Output the (X, Y) coordinate of the center of the cell containing the given text.  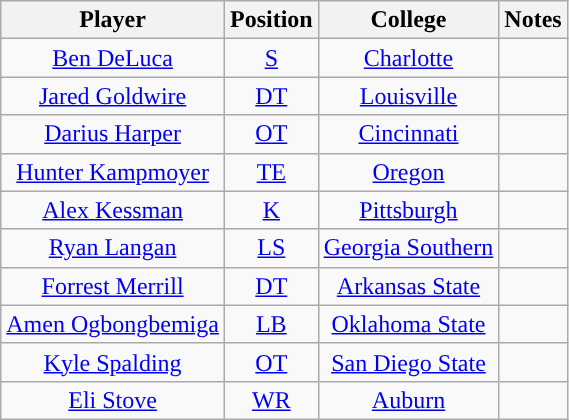
Louisville (408, 96)
Darius Harper (113, 134)
Hunter Kampmoyer (113, 172)
Amen Ogbongbemiga (113, 324)
Charlotte (408, 58)
WR (271, 400)
Eli Stove (113, 400)
Oklahoma State (408, 324)
K (271, 210)
Oregon (408, 172)
Alex Kessman (113, 210)
S (271, 58)
Ryan Langan (113, 248)
Jared Goldwire (113, 96)
Georgia Southern (408, 248)
Kyle Spalding (113, 362)
Pittsburgh (408, 210)
Ben DeLuca (113, 58)
San Diego State (408, 362)
Cincinnati (408, 134)
Position (271, 20)
Notes (533, 20)
College (408, 20)
Auburn (408, 400)
Arkansas State (408, 286)
TE (271, 172)
Forrest Merrill (113, 286)
Player (113, 20)
LB (271, 324)
LS (271, 248)
